Capture the cell that displays the provided text and extract its [x, y] central coordinate. 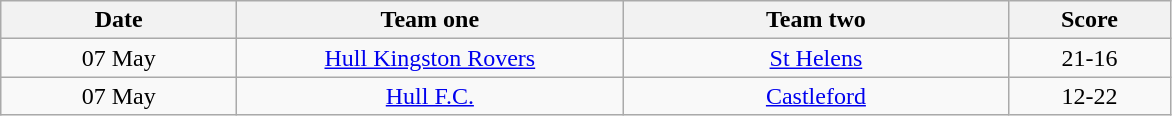
Hull Kingston Rovers [430, 58]
Hull F.C. [430, 96]
Score [1090, 20]
St Helens [816, 58]
Team one [430, 20]
Team two [816, 20]
12-22 [1090, 96]
Date [119, 20]
Castleford [816, 96]
21-16 [1090, 58]
